Return the [X, Y] coordinate for the center point of the cell that contains the specified text.  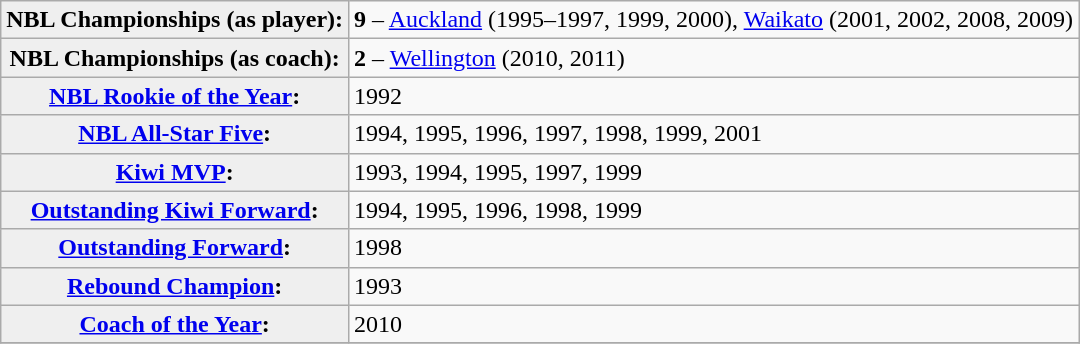
1994, 1995, 1996, 1997, 1998, 1999, 2001 [714, 134]
NBL Rookie of the Year: [175, 96]
1998 [714, 248]
Kiwi MVP: [175, 172]
Outstanding Forward: [175, 248]
1993 [714, 286]
1993, 1994, 1995, 1997, 1999 [714, 172]
NBL Championships (as coach): [175, 58]
Outstanding Kiwi Forward: [175, 210]
2010 [714, 324]
NBL All-Star Five: [175, 134]
9 – Auckland (1995–1997, 1999, 2000), Waikato (2001, 2002, 2008, 2009) [714, 20]
2 – Wellington (2010, 2011) [714, 58]
Coach of the Year: [175, 324]
Rebound Champion: [175, 286]
NBL Championships (as player): [175, 20]
1992 [714, 96]
1994, 1995, 1996, 1998, 1999 [714, 210]
